Return the (X, Y) coordinate for the center point of the cell that contains the specified text.  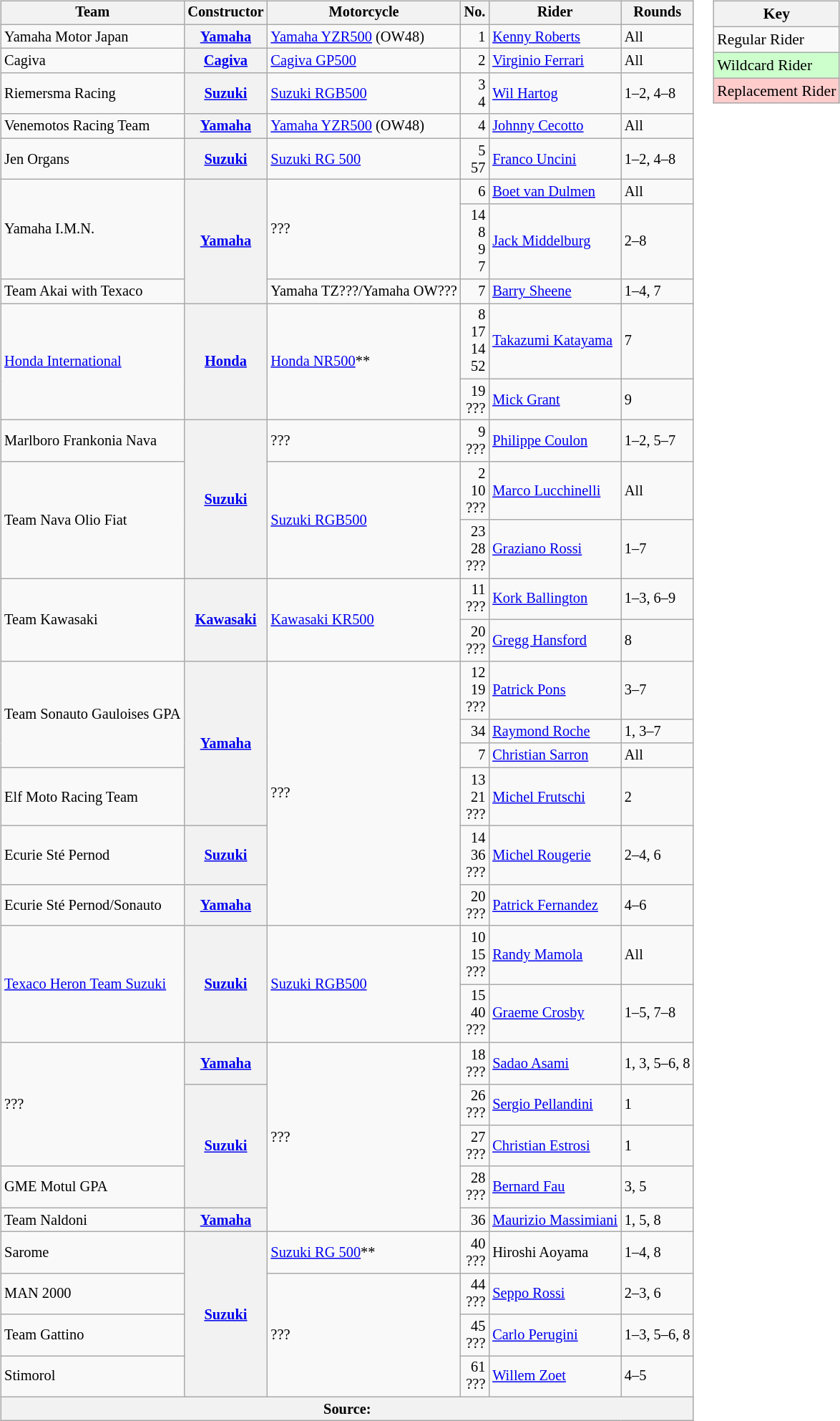
Elf Moto Racing Team (92, 797)
18??? (475, 1063)
Willem Zoet (555, 1377)
Patrick Pons (555, 690)
3, 5 (657, 1187)
Gregg Hansford (555, 640)
Kork Ballington (555, 599)
Team Kawasaki (92, 620)
Constructor (225, 13)
Venemotos Racing Team (92, 126)
557 (475, 159)
Yamaha I.M.N. (92, 229)
1436??? (475, 855)
Philippe Coulon (555, 441)
2–3, 6 (657, 1294)
Randy Mamola (555, 955)
Mick Grant (555, 399)
44??? (475, 1294)
Carlo Perugini (555, 1335)
Seppo Rossi (555, 1294)
Virginio Ferrari (555, 61)
2–4, 6 (657, 855)
61??? (475, 1377)
Sergio Pellandini (555, 1105)
26??? (475, 1105)
Bernard Fau (555, 1187)
Key (776, 14)
1, 3, 5–6, 8 (657, 1063)
Wildcard Rider (776, 65)
1, 5, 8 (657, 1220)
Christian Estrosi (555, 1146)
14897 (475, 241)
Regular Rider (776, 39)
MAN 2000 (92, 1294)
Yamaha TZ???/Yamaha OW??? (364, 291)
Motorcycle (364, 13)
Boet van Dulmen (555, 192)
Riemersma Racing (92, 94)
4–5 (657, 1377)
Replacement Rider (776, 91)
40??? (475, 1253)
Yamaha Motor Japan (92, 37)
2–8 (657, 241)
1–3, 5–6, 8 (657, 1335)
Honda International (92, 362)
3–7 (657, 690)
11??? (475, 599)
GME Motul GPA (92, 1187)
Jen Organs (92, 159)
Marco Lucchinelli (555, 491)
Ecurie Sté Pernod/Sonauto (92, 905)
Barry Sheene (555, 291)
Rider (555, 13)
Team Naldoni (92, 1220)
Franco Uncini (555, 159)
Honda NR500** (364, 362)
Maurizio Massimiani (555, 1220)
Cagiva GP500 (364, 61)
Team Nava Olio Fiat (92, 520)
1, 3–7 (657, 732)
8 (657, 640)
2328??? (475, 549)
Marlboro Frankonia Nava (92, 441)
1321??? (475, 797)
6 (475, 192)
27??? (475, 1146)
Team Akai with Texaco (92, 291)
1–7 (657, 549)
Hiroshi Aoyama (555, 1253)
1–2, 5–7 (657, 441)
Jack Middelburg (555, 241)
1–5, 7–8 (657, 1014)
9 (657, 399)
Graziano Rossi (555, 549)
1–4, 7 (657, 291)
Texaco Heron Team Suzuki (92, 984)
Honda (225, 362)
1015??? (475, 955)
Kenny Roberts (555, 37)
Team Gattino (92, 1335)
Wil Hartog (555, 94)
No. (475, 13)
Sarome (92, 1253)
Stimorol (92, 1377)
36 (475, 1220)
9??? (475, 441)
210??? (475, 491)
4–6 (657, 905)
Ecurie Sté Pernod (92, 855)
Rounds (657, 13)
Christian Sarron (555, 755)
Kawasaki (225, 620)
Suzuki RG 500 (364, 159)
4 (475, 126)
Michel Frutschi (555, 797)
Graeme Crosby (555, 1014)
1–4, 8 (657, 1253)
19??? (475, 399)
Michel Rougerie (555, 855)
Patrick Fernandez (555, 905)
1219??? (475, 690)
1540??? (475, 1014)
Source: (347, 1409)
8171452 (475, 341)
45??? (475, 1335)
Sadao Asami (555, 1063)
Suzuki RG 500** (364, 1253)
Takazumi Katayama (555, 341)
Team Sonauto Gauloises GPA (92, 714)
Kawasaki KR500 (364, 620)
1–3, 6–9 (657, 599)
28??? (475, 1187)
Johnny Cecotto (555, 126)
Raymond Roche (555, 732)
Team (92, 13)
